Find where the given text appears and provide that cell's center as (x, y) coordinate. 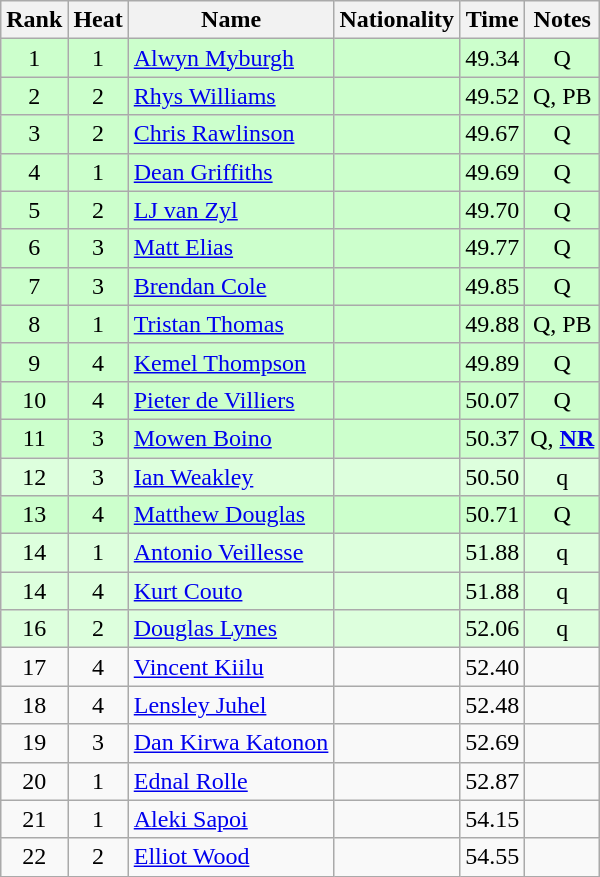
54.55 (492, 857)
20 (34, 781)
18 (34, 705)
Matt Elias (231, 248)
6 (34, 248)
50.71 (492, 515)
16 (34, 629)
Pieter de Villiers (231, 400)
Time (492, 20)
Notes (562, 20)
49.70 (492, 210)
9 (34, 362)
19 (34, 743)
49.67 (492, 134)
7 (34, 286)
Nationality (397, 20)
Q, NR (562, 438)
22 (34, 857)
54.15 (492, 819)
49.85 (492, 286)
49.69 (492, 172)
Dean Griffiths (231, 172)
52.06 (492, 629)
Mowen Boino (231, 438)
Vincent Kiilu (231, 667)
LJ van Zyl (231, 210)
Rhys Williams (231, 96)
50.37 (492, 438)
Brendan Cole (231, 286)
Heat (98, 20)
49.77 (492, 248)
Kemel Thompson (231, 362)
Rank (34, 20)
Elliot Wood (231, 857)
Aleki Sapoi (231, 819)
17 (34, 667)
8 (34, 324)
Alwyn Myburgh (231, 58)
Name (231, 20)
Antonio Veillesse (231, 553)
13 (34, 515)
52.48 (492, 705)
21 (34, 819)
Matthew Douglas (231, 515)
Douglas Lynes (231, 629)
Ednal Rolle (231, 781)
Ian Weakley (231, 477)
Chris Rawlinson (231, 134)
50.07 (492, 400)
Lensley Juhel (231, 705)
49.34 (492, 58)
50.50 (492, 477)
5 (34, 210)
49.89 (492, 362)
52.87 (492, 781)
Kurt Couto (231, 591)
Dan Kirwa Katonon (231, 743)
10 (34, 400)
52.40 (492, 667)
52.69 (492, 743)
49.52 (492, 96)
12 (34, 477)
Tristan Thomas (231, 324)
11 (34, 438)
49.88 (492, 324)
